Find where the given text appears and provide that cell's center as (x, y) coordinate. 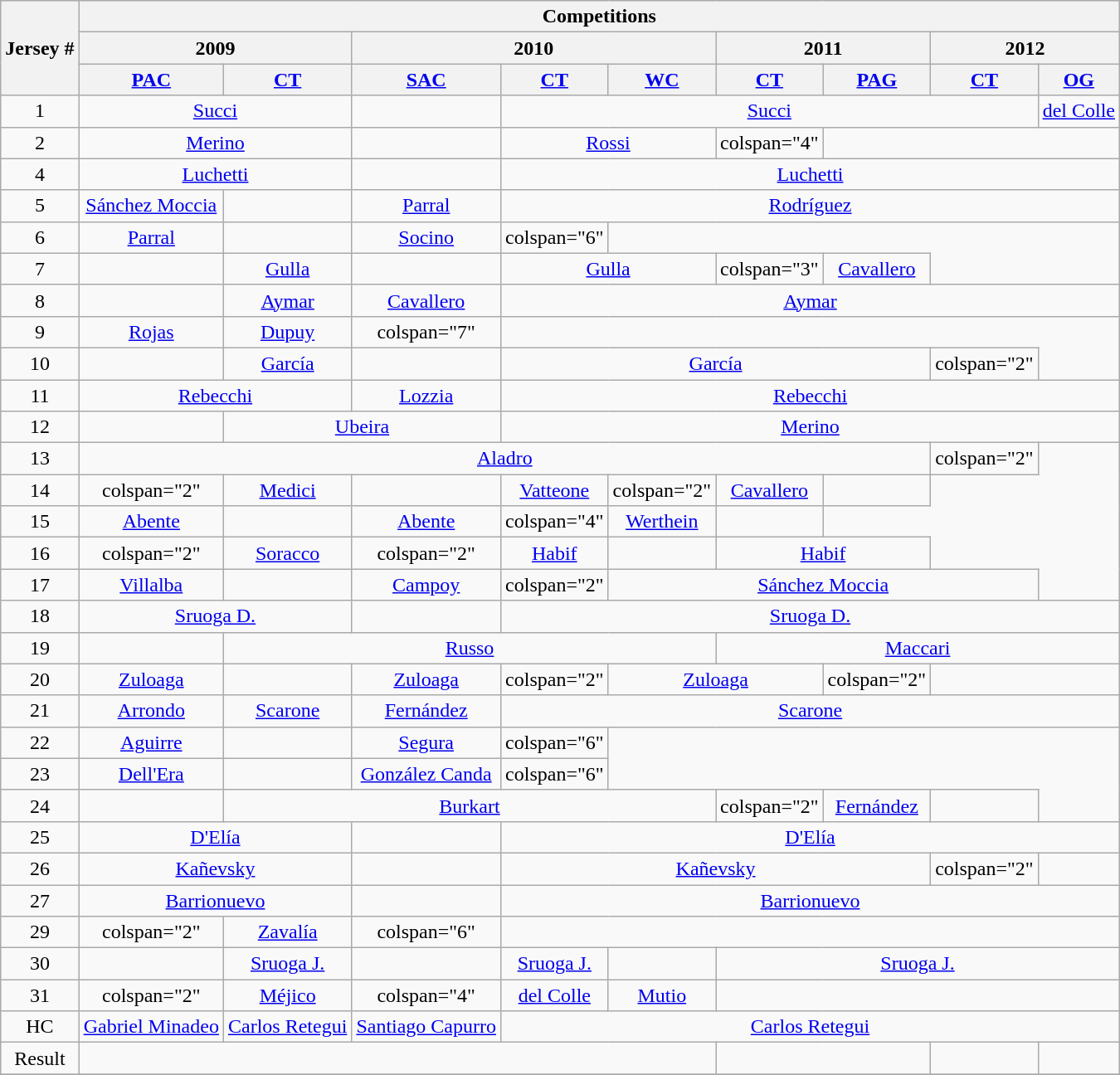
18 (40, 616)
25 (40, 837)
Jersey # (40, 48)
6 (40, 237)
30 (40, 964)
14 (40, 490)
Méjico (287, 995)
Dupuy (287, 332)
Rossi (609, 143)
29 (40, 932)
Villalba (151, 585)
Arrondo (151, 711)
12 (40, 427)
Russo (470, 648)
17 (40, 585)
10 (40, 363)
Segura (426, 742)
13 (40, 459)
Result (40, 1058)
Dell'Era (151, 774)
4 (40, 174)
PAC (151, 80)
23 (40, 774)
González Canda (426, 774)
20 (40, 679)
OG (1079, 80)
Socino (426, 237)
8 (40, 300)
Competitions (599, 17)
11 (40, 396)
Aguirre (151, 742)
Aladro (504, 459)
2011 (823, 48)
Ubeira (362, 427)
15 (40, 522)
Maccari (918, 648)
Rodríguez (811, 206)
26 (40, 868)
PAG (877, 80)
2009 (216, 48)
colspan="3" (770, 269)
Zavalía (287, 932)
16 (40, 553)
Lozzia (426, 396)
9 (40, 332)
21 (40, 711)
Vatteone (555, 490)
27 (40, 900)
24 (40, 805)
31 (40, 995)
Mutio (662, 995)
Werthein (662, 522)
Campoy (426, 585)
7 (40, 269)
2012 (1025, 48)
2 (40, 143)
Burkart (470, 805)
19 (40, 648)
SAC (426, 80)
WC (662, 80)
Gabriel Minadeo (151, 1027)
Soracco (287, 553)
5 (40, 206)
Rojas (151, 332)
2010 (534, 48)
Medici (287, 490)
Santiago Capurro (426, 1027)
22 (40, 742)
colspan="7" (426, 332)
1 (40, 111)
HC (40, 1027)
